Capture the cell that displays the provided text and extract its [X, Y] central coordinate. 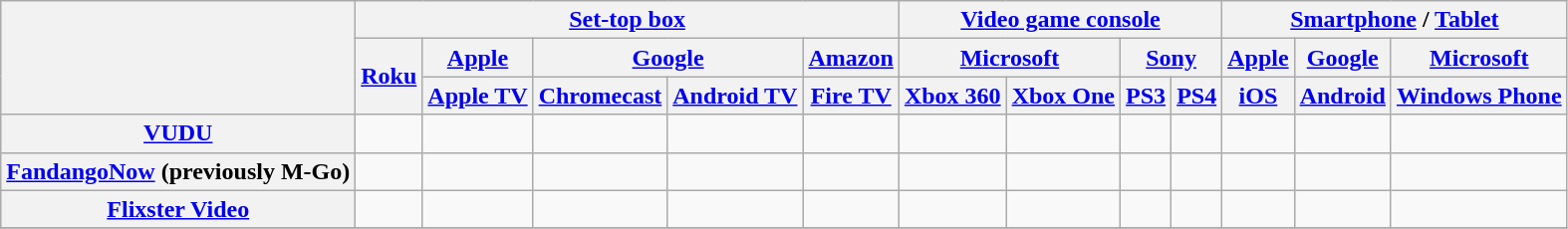
FandangoNow (previously M-Go) [178, 171]
Set-top box [628, 20]
PS4 [1197, 96]
Fire TV [851, 96]
PS3 [1146, 96]
Video game console [1060, 20]
Xbox 360 [952, 96]
iOS [1258, 96]
Roku [389, 77]
Android [1343, 96]
Chromecast [600, 96]
Amazon [851, 58]
Apple TV [478, 96]
Sony [1172, 58]
Smartphone / Tablet [1395, 20]
Xbox One [1063, 96]
Android TV [735, 96]
Flixster Video [178, 209]
VUDU [178, 133]
Windows Phone [1478, 96]
